Determine the (X, Y) coordinate at the center of the cell enclosing the given text.  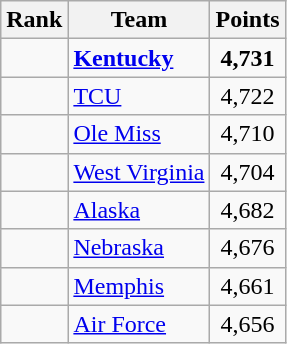
Points (248, 20)
4,710 (248, 134)
Rank (34, 20)
Alaska (139, 210)
Team (139, 20)
4,704 (248, 172)
Memphis (139, 286)
4,731 (248, 58)
Kentucky (139, 58)
4,722 (248, 96)
4,682 (248, 210)
4,656 (248, 324)
Ole Miss (139, 134)
4,676 (248, 248)
Nebraska (139, 248)
4,661 (248, 286)
TCU (139, 96)
West Virginia (139, 172)
Air Force (139, 324)
